Output the (X, Y) coordinate of the center of the cell containing the given text.  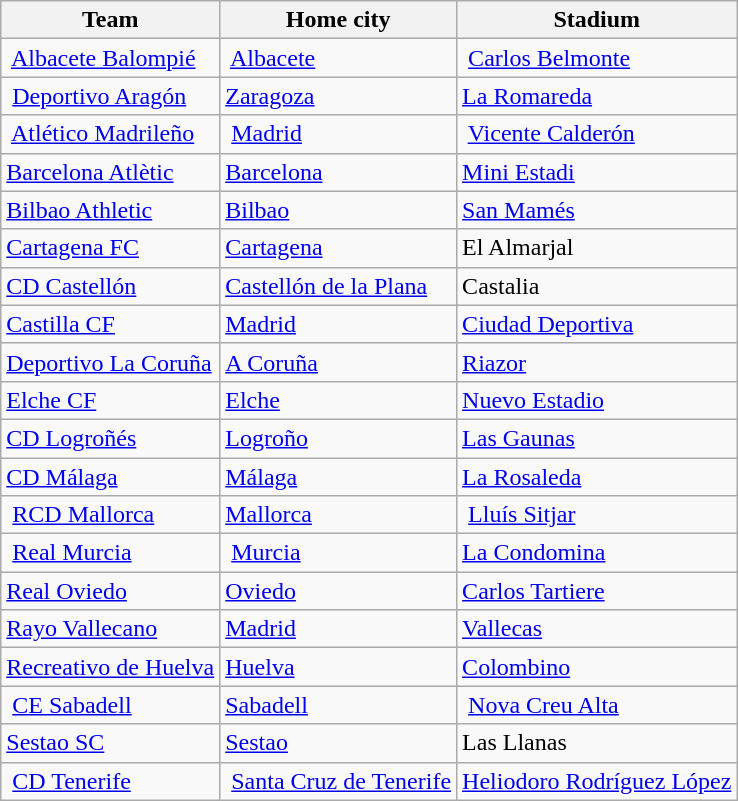
Elche (338, 400)
Carlos Tartiere (597, 591)
Logroño (338, 438)
CE Sabadell (110, 705)
Cartagena FC (110, 248)
La Condomina (597, 553)
San Mamés (597, 210)
Cartagena (338, 248)
Mallorca (338, 515)
Zaragoza (338, 96)
CD Málaga (110, 477)
CD Castellón (110, 286)
Real Oviedo (110, 591)
Carlos Belmonte (597, 58)
Recreativo de Huelva (110, 667)
Santa Cruz de Tenerife (338, 781)
Bilbao Athletic (110, 210)
Castalia (597, 286)
Sabadell (338, 705)
Home city (338, 20)
Oviedo (338, 591)
Las Llanas (597, 743)
Albacete Balompié (110, 58)
RCD Mallorca (110, 515)
Nuevo Estadio (597, 400)
Nova Creu Alta (597, 705)
Ciudad Deportiva (597, 324)
El Almarjal (597, 248)
Lluís Sitjar (597, 515)
A Coruña (338, 362)
Colombino (597, 667)
Bilbao (338, 210)
Huelva (338, 667)
Barcelona Atlètic (110, 172)
Elche CF (110, 400)
Deportivo La Coruña (110, 362)
Team (110, 20)
Sestao (338, 743)
Barcelona (338, 172)
Las Gaunas (597, 438)
Mini Estadi (597, 172)
Castellón de la Plana (338, 286)
Málaga (338, 477)
Stadium (597, 20)
Real Murcia (110, 553)
CD Logroñés (110, 438)
Murcia (338, 553)
Sestao SC (110, 743)
Rayo Vallecano (110, 629)
Riazor (597, 362)
Atlético Madrileño (110, 134)
Vicente Calderón (597, 134)
Heliodoro Rodríguez López (597, 781)
CD Tenerife (110, 781)
Vallecas (597, 629)
Deportivo Aragón (110, 96)
La Rosaleda (597, 477)
Castilla CF (110, 324)
La Romareda (597, 96)
Albacete (338, 58)
